For the text-containing cell, return its midpoint in (x, y) coordinate format. 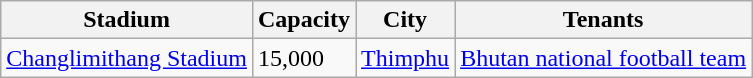
City (406, 20)
Changlimithang Stadium (127, 58)
Bhutan national football team (604, 58)
Tenants (604, 20)
15,000 (304, 58)
Stadium (127, 20)
Capacity (304, 20)
Thimphu (406, 58)
